Provide the [x, y] coordinate of the cell's center where the given text is located.  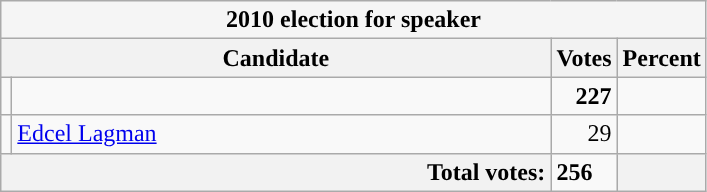
Candidate [276, 58]
Votes [584, 58]
Total votes: [276, 172]
256 [584, 172]
2010 election for speaker [354, 20]
Percent [662, 58]
29 [584, 134]
227 [584, 96]
Edcel Lagman [282, 134]
